Pinpoint the cell where the given text exists, returning its (X, Y) midpoint coordinate. 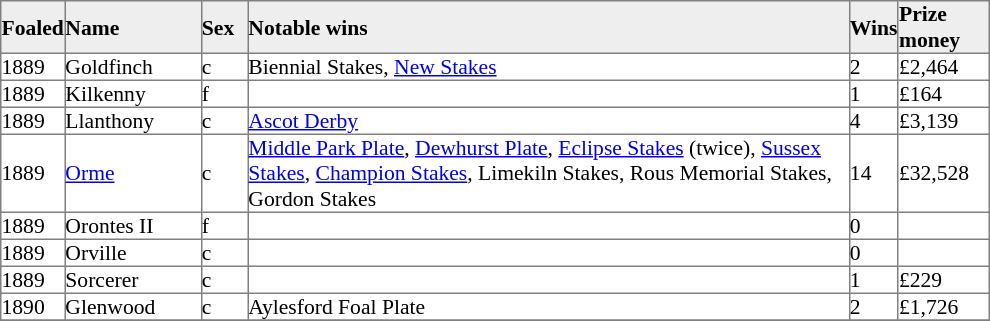
Foaled (33, 27)
14 (874, 173)
Sorcerer (133, 280)
£164 (944, 94)
Orme (133, 173)
Notable wins (549, 27)
Kilkenny (133, 94)
Prize money (944, 27)
Sex (224, 27)
Ascot Derby (549, 120)
£1,726 (944, 306)
Middle Park Plate, Dewhurst Plate, Eclipse Stakes (twice), Sussex Stakes, Champion Stakes, Limekiln Stakes, Rous Memorial Stakes, Gordon Stakes (549, 173)
Name (133, 27)
Glenwood (133, 306)
Llanthony (133, 120)
Goldfinch (133, 66)
£3,139 (944, 120)
Orville (133, 252)
Biennial Stakes, New Stakes (549, 66)
4 (874, 120)
£32,528 (944, 173)
Wins (874, 27)
Aylesford Foal Plate (549, 306)
Orontes II (133, 226)
£229 (944, 280)
£2,464 (944, 66)
1890 (33, 306)
